Capture the cell that displays the provided text and extract its (X, Y) central coordinate. 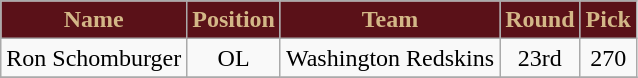
Ron Schomburger (94, 58)
23rd (540, 58)
Team (390, 20)
Name (94, 20)
OL (234, 58)
Washington Redskins (390, 58)
Pick (608, 20)
270 (608, 58)
Round (540, 20)
Position (234, 20)
